Pinpoint the cell where the given text exists, returning its [X, Y] midpoint coordinate. 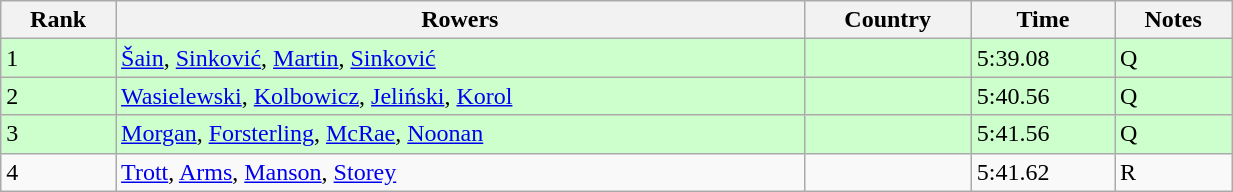
4 [58, 172]
Rank [58, 20]
5:39.08 [1042, 58]
Time [1042, 20]
3 [58, 134]
2 [58, 96]
Country [888, 20]
Morgan, Forsterling, McRae, Noonan [460, 134]
5:41.56 [1042, 134]
Rowers [460, 20]
Trott, Arms, Manson, Storey [460, 172]
1 [58, 58]
Wasielewski, Kolbowicz, Jeliński, Korol [460, 96]
5:40.56 [1042, 96]
5:41.62 [1042, 172]
Šain, Sinković, Martin, Sinković [460, 58]
Notes [1174, 20]
R [1174, 172]
